Return [X, Y] of the center of cell containing provided text 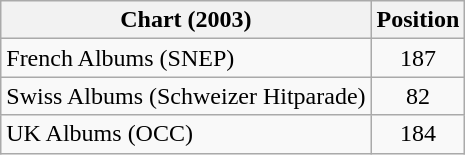
UK Albums (OCC) [186, 134]
82 [418, 96]
Position [418, 20]
Swiss Albums (Schweizer Hitparade) [186, 96]
French Albums (SNEP) [186, 58]
Chart (2003) [186, 20]
187 [418, 58]
184 [418, 134]
